Detect which cell encompasses the target text, then output its (x, y) center coordinate. 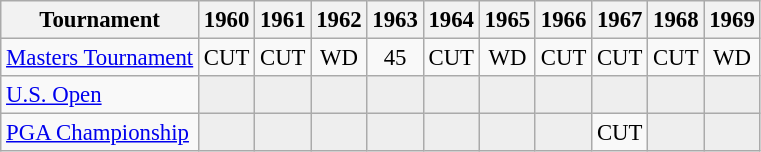
1963 (395, 20)
1961 (283, 20)
1967 (620, 20)
1969 (732, 20)
Tournament (100, 20)
1965 (507, 20)
1964 (451, 20)
45 (395, 58)
1960 (227, 20)
1966 (563, 20)
U.S. Open (100, 95)
Masters Tournament (100, 58)
PGA Championship (100, 133)
1962 (339, 20)
1968 (676, 20)
